Determine the (x, y) coordinate at the center of the cell enclosing the given text.  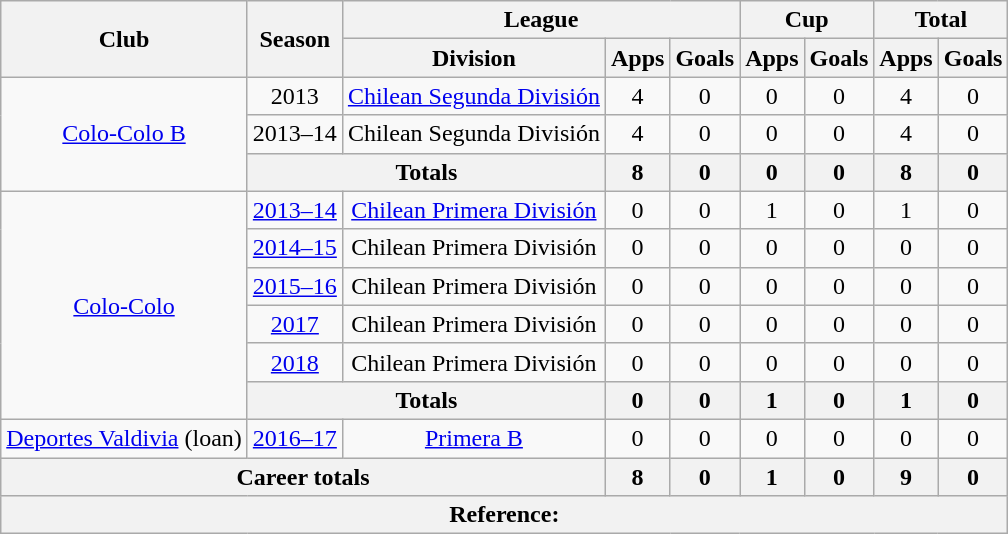
Total (941, 20)
Colo-Colo B (124, 134)
9 (906, 477)
2013 (294, 96)
League (540, 20)
Deportes Valdivia (loan) (124, 438)
Cup (807, 20)
2015–16 (294, 286)
2018 (294, 362)
2016–17 (294, 438)
Season (294, 39)
Club (124, 39)
Division (474, 58)
Career totals (304, 477)
Reference: (504, 515)
2017 (294, 324)
Primera B (474, 438)
2014–15 (294, 248)
Colo-Colo (124, 305)
